Provide the (x, y) coordinate of the cell's center where the given text is located.  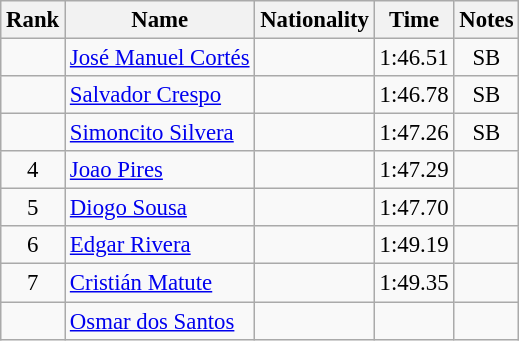
Diogo Sousa (160, 208)
Edgar Rivera (160, 245)
1:47.29 (414, 170)
Cristián Matute (160, 283)
Osmar dos Santos (160, 321)
1:46.78 (414, 95)
Simoncito Silvera (160, 133)
4 (33, 170)
Rank (33, 20)
1:47.70 (414, 208)
7 (33, 283)
1:46.51 (414, 58)
1:47.26 (414, 133)
Nationality (314, 20)
5 (33, 208)
1:49.19 (414, 245)
José Manuel Cortés (160, 58)
6 (33, 245)
Name (160, 20)
Time (414, 20)
Notes (486, 20)
1:49.35 (414, 283)
Salvador Crespo (160, 95)
Joao Pires (160, 170)
